Output the (X, Y) coordinate of the center of the cell containing the given text.  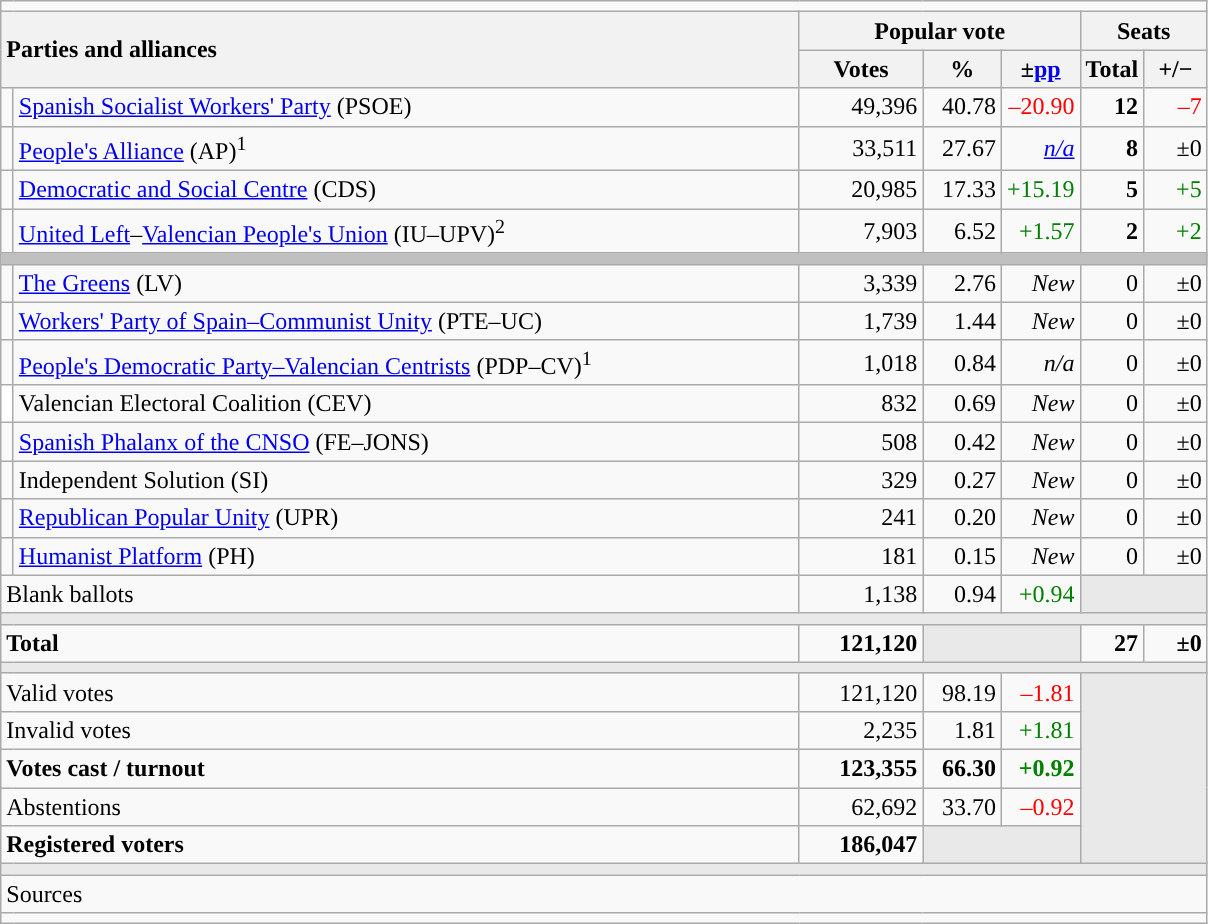
508 (861, 442)
+1.81 (1040, 731)
United Left–Valencian People's Union (IU–UPV)2 (406, 232)
1.44 (962, 321)
1,018 (861, 362)
2,235 (861, 731)
1.81 (962, 731)
Humanist Platform (PH) (406, 556)
12 (1112, 107)
7,903 (861, 232)
8 (1112, 148)
2.76 (962, 283)
Spanish Phalanx of the CNSO (FE–JONS) (406, 442)
+0.92 (1040, 769)
98.19 (962, 692)
Democratic and Social Centre (CDS) (406, 190)
Spanish Socialist Workers' Party (PSOE) (406, 107)
–7 (1176, 107)
Valid votes (400, 692)
–1.81 (1040, 692)
Republican Popular Unity (UPR) (406, 518)
±pp (1040, 69)
–20.90 (1040, 107)
Popular vote (940, 31)
The Greens (LV) (406, 283)
–0.92 (1040, 807)
0.94 (962, 594)
Votes cast / turnout (400, 769)
49,396 (861, 107)
Abstentions (400, 807)
Parties and alliances (400, 50)
Valencian Electoral Coalition (CEV) (406, 404)
Seats (1144, 31)
Votes (861, 69)
33.70 (962, 807)
2 (1112, 232)
People's Democratic Party–Valencian Centrists (PDP–CV)1 (406, 362)
0.20 (962, 518)
62,692 (861, 807)
27.67 (962, 148)
5 (1112, 190)
+5 (1176, 190)
Independent Solution (SI) (406, 480)
329 (861, 480)
0.84 (962, 362)
Blank ballots (400, 594)
832 (861, 404)
People's Alliance (AP)1 (406, 148)
Workers' Party of Spain–Communist Unity (PTE–UC) (406, 321)
1,739 (861, 321)
1,138 (861, 594)
181 (861, 556)
+/− (1176, 69)
123,355 (861, 769)
0.15 (962, 556)
Registered voters (400, 845)
0.42 (962, 442)
186,047 (861, 845)
% (962, 69)
+0.94 (1040, 594)
66.30 (962, 769)
27 (1112, 643)
33,511 (861, 148)
0.69 (962, 404)
40.78 (962, 107)
0.27 (962, 480)
3,339 (861, 283)
20,985 (861, 190)
241 (861, 518)
Invalid votes (400, 731)
+2 (1176, 232)
+1.57 (1040, 232)
17.33 (962, 190)
Sources (604, 894)
6.52 (962, 232)
+15.19 (1040, 190)
